Return [X, Y] of the center of cell containing provided text 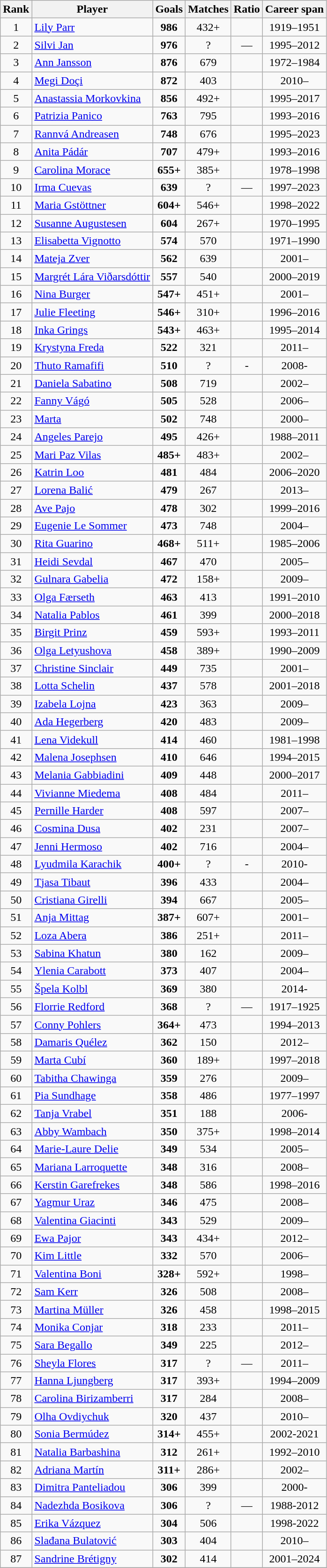
Tanja Vrabel [92, 1114]
Jenni Hermoso [92, 846]
358 [169, 1096]
604 [169, 223]
763 [169, 116]
20 [16, 365]
Sonia Bermúdez [92, 1434]
311+ [169, 1470]
1988–2011 [294, 437]
312 [169, 1452]
51 [16, 918]
Lily Parr [92, 27]
1992–2010 [294, 1452]
479+ [208, 152]
Lorena Balić [92, 490]
60 [16, 1078]
Daniela Sabatino [92, 383]
21 [16, 383]
1999–2016 [294, 508]
2013– [294, 490]
433 [208, 882]
37 [16, 668]
6 [16, 116]
286+ [208, 1470]
Cosmina Dusa [92, 829]
55 [16, 989]
Elisabetta Vignotto [92, 241]
Mateja Zver [92, 259]
1985–2006 [294, 544]
19 [16, 348]
597 [208, 811]
385+ [208, 169]
Yagmur Uraz [92, 1203]
27 [16, 490]
25 [16, 454]
420 [169, 722]
Abby Wambach [92, 1131]
Conny Pohlers [92, 1024]
449 [169, 668]
470 [208, 562]
63 [16, 1131]
59 [16, 1060]
87 [16, 1559]
359 [169, 1078]
267 [208, 490]
1 [16, 27]
162 [208, 953]
Eugenie Le Sommer [92, 526]
276 [208, 1078]
26 [16, 472]
856 [169, 98]
46 [16, 829]
35 [16, 633]
483+ [208, 454]
679 [208, 63]
Damaris Quélez [92, 1042]
360 [169, 1060]
363 [208, 704]
423 [169, 704]
79 [16, 1416]
52 [16, 935]
1978–1998 [294, 169]
707 [169, 152]
Christine Sinclair [92, 668]
547+ [169, 294]
607+ [208, 918]
404 [208, 1541]
461 [169, 615]
389+ [208, 650]
Ylenia Carabott [92, 971]
655+ [169, 169]
455+ [208, 1434]
31 [16, 562]
314+ [169, 1434]
40 [16, 722]
Valentina Boni [92, 1274]
Olha Ovdiychuk [92, 1416]
1990–2009 [294, 650]
38 [16, 686]
Adriana Martín [92, 1470]
Ada Hegerberg [92, 722]
Maria Gstöttner [92, 205]
78 [16, 1399]
54 [16, 971]
61 [16, 1096]
Natalia Pablos [92, 615]
1998–2016 [294, 1185]
Pernille Harder [92, 811]
Melania Gabbiadini [92, 775]
2001–2018 [294, 686]
586 [208, 1185]
478 [169, 508]
48 [16, 864]
50 [16, 900]
1919–1951 [294, 27]
2000–2019 [294, 277]
604+ [169, 205]
321 [208, 348]
34 [16, 615]
350 [169, 1131]
150 [208, 1042]
467 [169, 562]
188 [208, 1114]
2006–2020 [294, 472]
522 [169, 348]
1998–2022 [294, 205]
876 [169, 63]
29 [16, 526]
1981–1998 [294, 739]
Lotta Schelin [92, 686]
676 [208, 134]
409 [169, 775]
1994–2015 [294, 757]
Lena Videkull [92, 739]
45 [16, 811]
33 [16, 597]
1997–2023 [294, 187]
225 [208, 1345]
303 [169, 1541]
667 [208, 900]
2000–2017 [294, 775]
1971–1990 [294, 241]
Gulnara Gabelia [92, 579]
Carolina Birizamberri [92, 1399]
426+ [208, 437]
562 [169, 259]
468+ [169, 544]
5 [16, 98]
1995–2012 [294, 45]
716 [208, 846]
1994–2009 [294, 1381]
Ave Pajo [92, 508]
Izabela Lojna [92, 704]
1970–1995 [294, 223]
574 [169, 241]
Mari Paz Vilas [92, 454]
483 [208, 722]
1995–2023 [294, 134]
1995–2014 [294, 330]
Margrét Lára Viðarsdóttir [92, 277]
646 [208, 757]
368 [169, 1006]
543+ [169, 330]
233 [208, 1327]
592+ [208, 1274]
Matches [208, 9]
Pia Sundhage [92, 1096]
479 [169, 490]
578 [208, 686]
362 [169, 1042]
529 [208, 1220]
3 [16, 63]
511+ [208, 544]
795 [208, 116]
434+ [208, 1238]
Marta Cubí [92, 1060]
Player [92, 9]
540 [208, 277]
1977–1997 [294, 1096]
Vivianne Miedema [92, 793]
413 [208, 597]
Irma Cuevas [92, 187]
2010- [294, 864]
10 [16, 187]
2 [16, 45]
30 [16, 544]
2002-2021 [294, 1434]
41 [16, 739]
1998– [294, 1274]
310+ [208, 312]
1972–1984 [294, 63]
4 [16, 80]
71 [16, 1274]
Ann Jansson [92, 63]
373 [169, 971]
Career span [294, 9]
459 [169, 633]
332 [169, 1256]
2006- [294, 1114]
56 [16, 1006]
Ratio [246, 9]
320 [169, 1416]
2000- [294, 1488]
Tabitha Chawinga [92, 1078]
Sheyla Flores [92, 1363]
463 [169, 597]
506 [208, 1523]
22 [16, 401]
495 [169, 437]
976 [169, 45]
Goals [169, 9]
304 [169, 1523]
7 [16, 134]
231 [208, 829]
12 [16, 223]
17 [16, 312]
72 [16, 1291]
36 [16, 650]
396 [169, 882]
73 [16, 1309]
53 [16, 953]
84 [16, 1505]
Anastassia Morkovkina [92, 98]
66 [16, 1185]
Martina Müller [92, 1309]
70 [16, 1256]
Dimitra Panteliadou [92, 1488]
9 [16, 169]
Sara Begallo [92, 1345]
719 [208, 383]
Silvi Jan [92, 45]
Tjasa Tibaut [92, 882]
42 [16, 757]
492+ [208, 98]
Nadezhda Bosikova [92, 1505]
Kim Little [92, 1256]
475 [208, 1203]
11 [16, 205]
2000–2018 [294, 615]
39 [16, 704]
86 [16, 1541]
1998–2015 [294, 1309]
593+ [208, 633]
158+ [208, 579]
460 [208, 739]
16 [16, 294]
432+ [208, 27]
1991–2010 [294, 597]
Rank [16, 9]
65 [16, 1167]
Olga Færseth [92, 597]
351 [169, 1114]
505 [169, 401]
410 [169, 757]
Slađana Bulatović [92, 1541]
364+ [169, 1024]
Špela Kolbl [92, 989]
393+ [208, 1381]
18 [16, 330]
49 [16, 882]
Erika Vázquez [92, 1523]
Mariana Larroquette [92, 1167]
80 [16, 1434]
316 [208, 1167]
386 [169, 935]
44 [16, 793]
394 [169, 900]
Anja Mittag [92, 918]
24 [16, 437]
407 [208, 971]
534 [208, 1149]
369 [169, 989]
Cristiana Girelli [92, 900]
375+ [208, 1131]
Malena Josephsen [92, 757]
284 [208, 1399]
485+ [169, 454]
58 [16, 1042]
1993–2011 [294, 633]
451+ [208, 294]
387+ [169, 918]
Natalia Barbashina [92, 1452]
Rannvá Andreasen [92, 134]
57 [16, 1024]
32 [16, 579]
346 [169, 1203]
2014- [294, 989]
74 [16, 1327]
Thuto Ramafifi [92, 365]
14 [16, 259]
528 [208, 401]
Carolina Morace [92, 169]
Krystyna Freda [92, 348]
2000– [294, 419]
47 [16, 846]
1996–2016 [294, 312]
1995–2017 [294, 98]
Kerstin Garefrekes [92, 1185]
2001–2024 [294, 1559]
1917–1925 [294, 1006]
Sabina Khatun [92, 953]
Florrie Redford [92, 1006]
75 [16, 1345]
Monika Conjar [92, 1327]
Patrizia Panico [92, 116]
76 [16, 1363]
67 [16, 1203]
Julie Fleeting [92, 312]
Hanna Ljungberg [92, 1381]
Megi Doçi [92, 80]
267+ [208, 223]
Marta [92, 419]
Susanne Augustesen [92, 223]
463+ [208, 330]
557 [169, 277]
502 [169, 419]
43 [16, 775]
Ewa Pajor [92, 1238]
1994–2013 [294, 1024]
Sam Kerr [92, 1291]
82 [16, 1470]
Rita Guarino [92, 544]
28 [16, 508]
510 [169, 365]
261+ [208, 1452]
81 [16, 1452]
872 [169, 80]
Lyudmila Karachik [92, 864]
Angeles Parejo [92, 437]
481 [169, 472]
13 [16, 241]
69 [16, 1238]
15 [16, 277]
1998-2022 [294, 1523]
85 [16, 1523]
Birgit Prinz [92, 633]
23 [16, 419]
83 [16, 1488]
Anita Pádár [92, 152]
318 [169, 1327]
Sandrine Brétigny [92, 1559]
Katrin Loo [92, 472]
486 [208, 1096]
Nina Burger [92, 294]
Olga Letyushova [92, 650]
8 [16, 152]
189+ [208, 1060]
472 [169, 579]
2008- [294, 365]
68 [16, 1220]
Heidi Sevdal [92, 562]
1998–2014 [294, 1131]
1997–2018 [294, 1060]
77 [16, 1381]
Valentina Giacinti [92, 1220]
328+ [169, 1274]
735 [208, 668]
448 [208, 775]
Marie-Laure Delie [92, 1149]
400+ [169, 864]
64 [16, 1149]
251+ [208, 935]
986 [169, 27]
Inka Grings [92, 330]
1988-2012 [294, 1505]
Loza Abera [92, 935]
62 [16, 1114]
403 [208, 80]
Fanny Vágó [92, 401]
